Capture the cell that displays the provided text and extract its [X, Y] central coordinate. 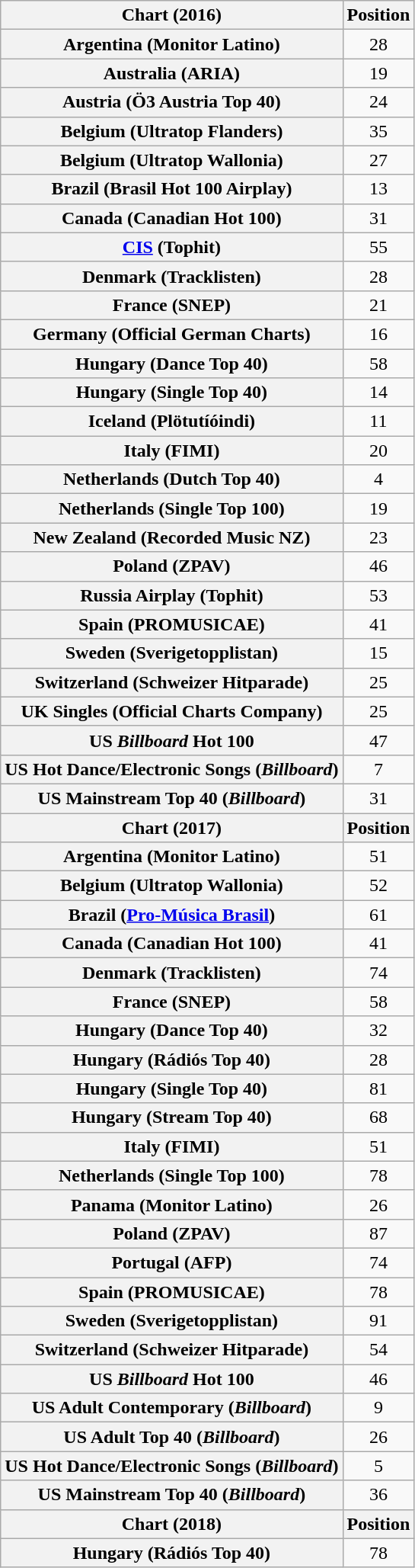
Brazil (Brasil Hot 100 Airplay) [172, 189]
24 [378, 102]
23 [378, 537]
14 [378, 393]
Iceland (Plötutíóindi) [172, 422]
61 [378, 915]
Hungary (Stream Top 40) [172, 1117]
36 [378, 1495]
47 [378, 740]
81 [378, 1089]
87 [378, 1233]
55 [378, 247]
5 [378, 1466]
27 [378, 160]
21 [378, 305]
7 [378, 769]
68 [378, 1117]
Chart (2016) [172, 15]
Chart (2018) [172, 1524]
Netherlands (Dutch Top 40) [172, 479]
US Adult Top 40 (Billboard) [172, 1437]
Germany (Official German Charts) [172, 334]
Panama (Monitor Latino) [172, 1204]
54 [378, 1350]
US Adult Contemporary (Billboard) [172, 1408]
13 [378, 189]
91 [378, 1321]
32 [378, 1031]
CIS (Tophit) [172, 247]
11 [378, 422]
UK Singles (Official Charts Company) [172, 711]
4 [378, 479]
Belgium (Ultratop Flanders) [172, 131]
52 [378, 886]
Australia (ARIA) [172, 73]
Portugal (AFP) [172, 1262]
20 [378, 451]
53 [378, 595]
Brazil (Pro-Música Brasil) [172, 915]
Austria (Ö3 Austria Top 40) [172, 102]
9 [378, 1408]
Chart (2017) [172, 827]
15 [378, 653]
New Zealand (Recorded Music NZ) [172, 537]
35 [378, 131]
Russia Airplay (Tophit) [172, 595]
16 [378, 334]
